From the cell containing the given text, extract its center point as (X, Y) coordinate. 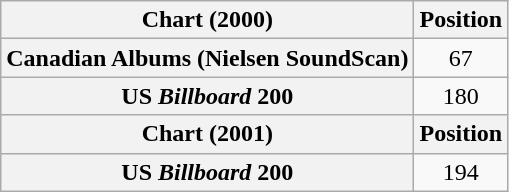
Canadian Albums (Nielsen SoundScan) (208, 58)
67 (461, 58)
Chart (2000) (208, 20)
194 (461, 172)
180 (461, 96)
Chart (2001) (208, 134)
